Detect which cell encompasses the target text, then output its [X, Y] center coordinate. 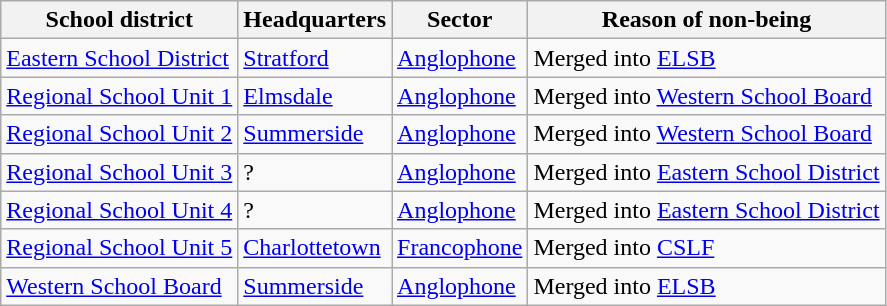
Regional School Unit 2 [120, 134]
Regional School Unit 5 [120, 248]
Regional School Unit 4 [120, 210]
Merged into CSLF [706, 248]
Sector [460, 20]
Western School Board [120, 286]
Charlottetown [315, 248]
Regional School Unit 1 [120, 96]
Elmsdale [315, 96]
Headquarters [315, 20]
Stratford [315, 58]
Eastern School District [120, 58]
Regional School Unit 3 [120, 172]
Francophone [460, 248]
Reason of non-being [706, 20]
School district [120, 20]
